For the text-containing cell, return its midpoint in [X, Y] coordinate format. 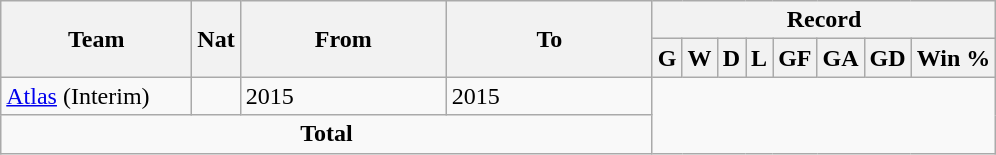
G [667, 58]
To [549, 39]
GA [840, 58]
D [731, 58]
Nat [216, 39]
Win % [954, 58]
Atlas (Interim) [96, 96]
GD [888, 58]
From [343, 39]
L [760, 58]
GF [795, 58]
Total [327, 134]
W [700, 58]
Record [824, 20]
Team [96, 39]
